Identify which cell holds the provided text, then report its (x, y) central coordinate. 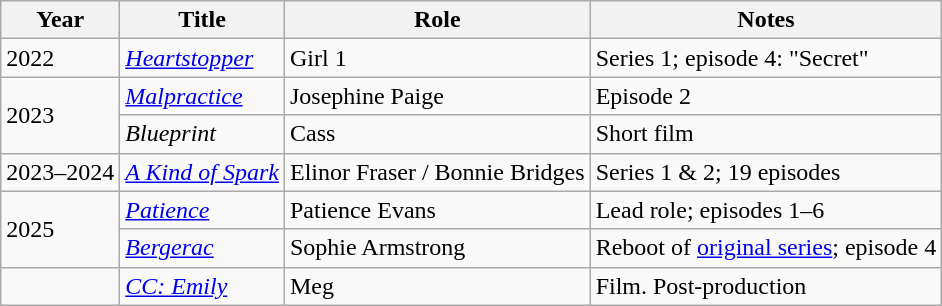
Year (60, 20)
Lead role; episodes 1–6 (766, 210)
Girl 1 (437, 58)
2025 (60, 229)
Josephine Paige (437, 96)
Film. Post-production (766, 286)
Malpractice (202, 96)
Heartstopper (202, 58)
Reboot of original series; episode 4 (766, 248)
Notes (766, 20)
Patience Evans (437, 210)
Meg (437, 286)
2023–2024 (60, 172)
2022 (60, 58)
Sophie Armstrong (437, 248)
Series 1 & 2; 19 episodes (766, 172)
Bergerac (202, 248)
2023 (60, 115)
Title (202, 20)
Cass (437, 134)
A Kind of Spark (202, 172)
Episode 2 (766, 96)
Series 1; episode 4: "Secret" (766, 58)
CC: Emily (202, 286)
Blueprint (202, 134)
Role (437, 20)
Patience (202, 210)
Short film (766, 134)
Elinor Fraser / Bonnie Bridges (437, 172)
